Capture the cell that displays the provided text and extract its [X, Y] central coordinate. 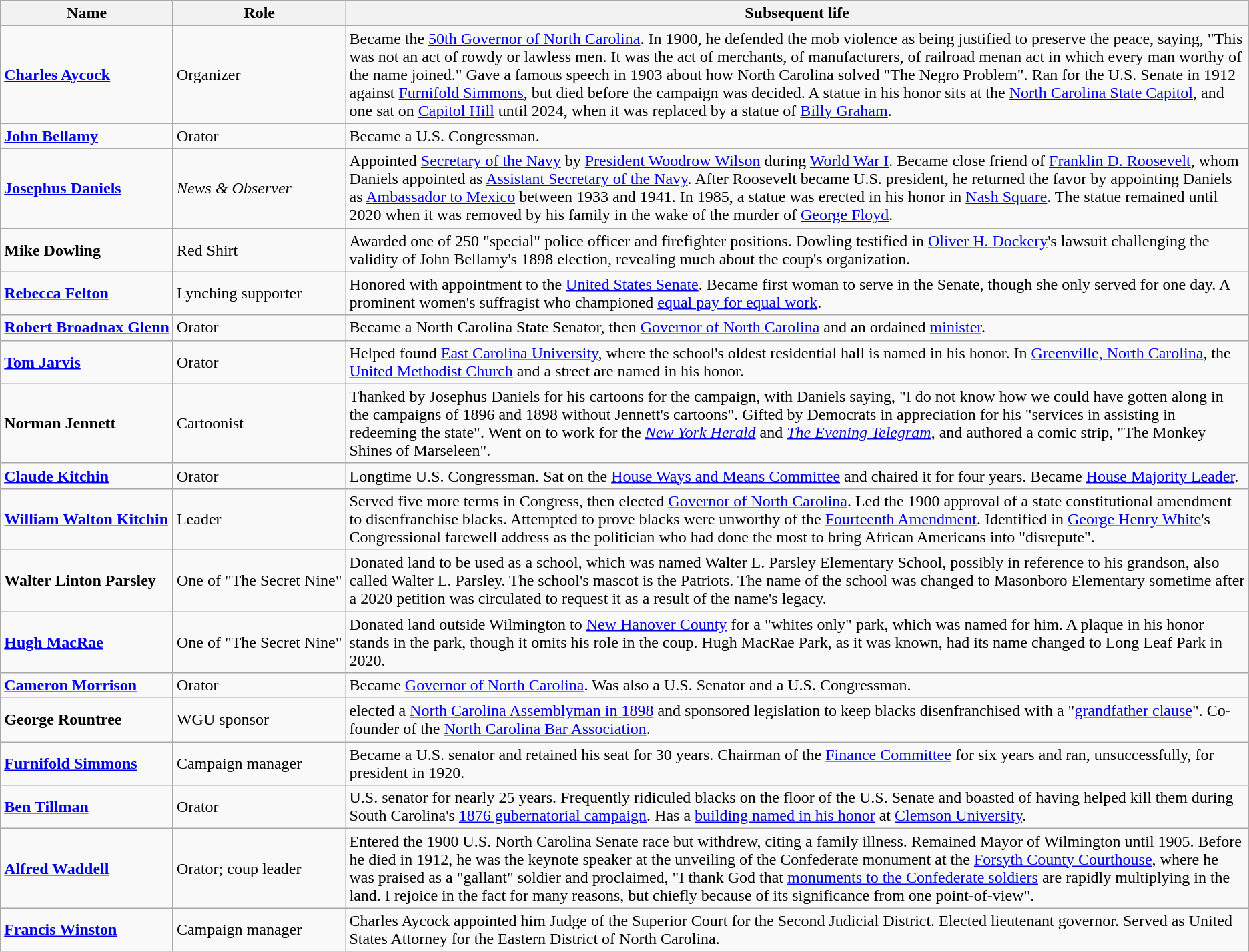
Walter Linton Parsley [87, 580]
Role [259, 13]
Robert Broadnax Glenn [87, 328]
Josephus Daniels [87, 188]
Orator; coup leader [259, 869]
Became Governor of North Carolina. Was also a U.S. Senator and a U.S. Congressman. [797, 686]
WGU sponsor [259, 721]
Norman Jennett [87, 423]
Subsequent life [797, 13]
Ben Tillman [87, 807]
Charles Aycock [87, 75]
Longtime U.S. Congressman. Sat on the House Ways and Means Committee and chaired it for four years. Became House Majority Leader. [797, 476]
George Rountree [87, 721]
Became a U.S. Congressman. [797, 136]
Leader [259, 519]
Name [87, 13]
Rebecca Felton [87, 294]
William Walton Kitchin [87, 519]
Organizer [259, 75]
Alfred Waddell [87, 869]
Became a North Carolina State Senator, then Governor of North Carolina and an ordained minister. [797, 328]
Red Shirt [259, 250]
John Bellamy [87, 136]
Cameron Morrison [87, 686]
News & Observer [259, 188]
Mike Dowling [87, 250]
Hugh MacRae [87, 642]
Francis Winston [87, 930]
Claude Kitchin [87, 476]
Furnifold Simmons [87, 763]
Tom Jarvis [87, 362]
Lynching supporter [259, 294]
Cartoonist [259, 423]
